Search for the cell housing the specified text and yield its [X, Y] center coordinate. 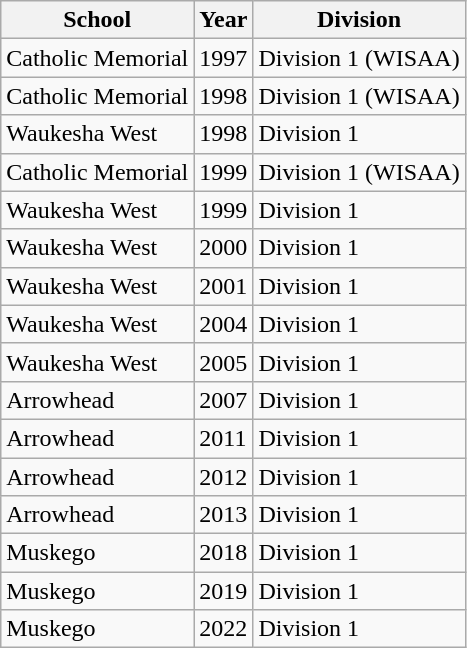
2011 [224, 438]
2013 [224, 515]
Year [224, 20]
2007 [224, 400]
2000 [224, 248]
2022 [224, 629]
2004 [224, 324]
2012 [224, 477]
2018 [224, 553]
2005 [224, 362]
2001 [224, 286]
1997 [224, 58]
Division [359, 20]
School [98, 20]
2019 [224, 591]
